Return (x, y) of the center of cell containing provided text 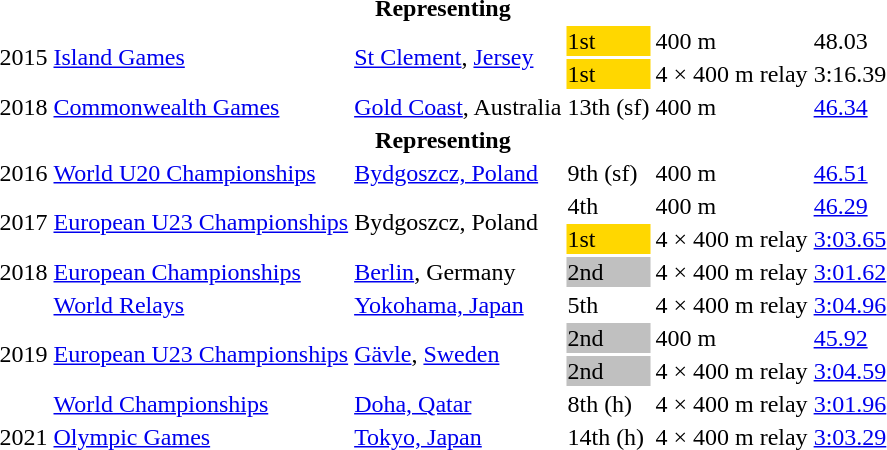
Gold Coast, Australia (458, 107)
St Clement, Jersey (458, 58)
World U20 Championships (201, 173)
World Championships (201, 404)
European Championships (201, 272)
Island Games (201, 58)
Doha, Qatar (458, 404)
4th (608, 206)
8th (h) (608, 404)
5th (608, 305)
9th (sf) (608, 173)
Commonwealth Games (201, 107)
Gävle, Sweden (458, 354)
Yokohama, Japan (458, 305)
World Relays (201, 305)
Berlin, Germany (458, 272)
13th (sf) (608, 107)
